Capture the cell that displays the provided text and extract its [X, Y] central coordinate. 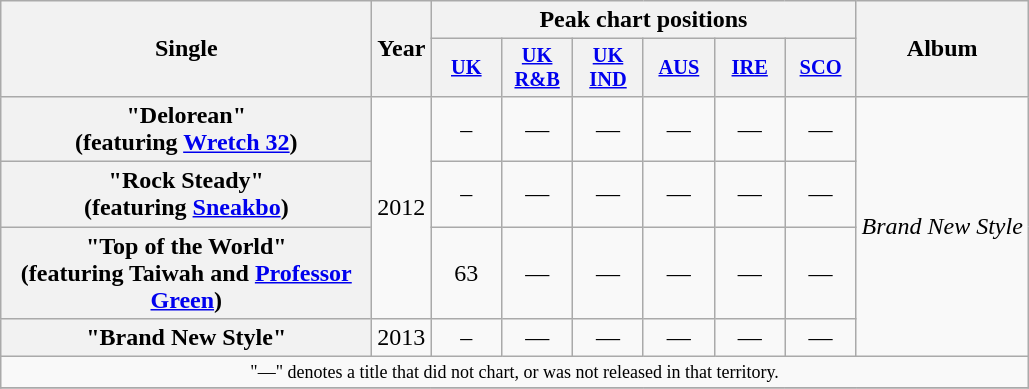
"—" denotes a title that did not chart, or was not released in that territory. [515, 372]
"Brand New Style" [186, 338]
Year [402, 49]
"Top of the World"(featuring Taiwah and Professor Green) [186, 273]
Peak chart positions [644, 20]
Brand New Style [942, 226]
2013 [402, 338]
SCO [820, 68]
AUS [678, 68]
Single [186, 49]
"Rock Steady"(featuring Sneakbo) [186, 194]
UKR&B [538, 68]
UK [466, 68]
"Delorean"(featuring Wretch 32) [186, 128]
UKIND [608, 68]
IRE [750, 68]
63 [466, 273]
Album [942, 49]
2012 [402, 207]
